Pinpoint the cell where the given text exists, returning its [x, y] midpoint coordinate. 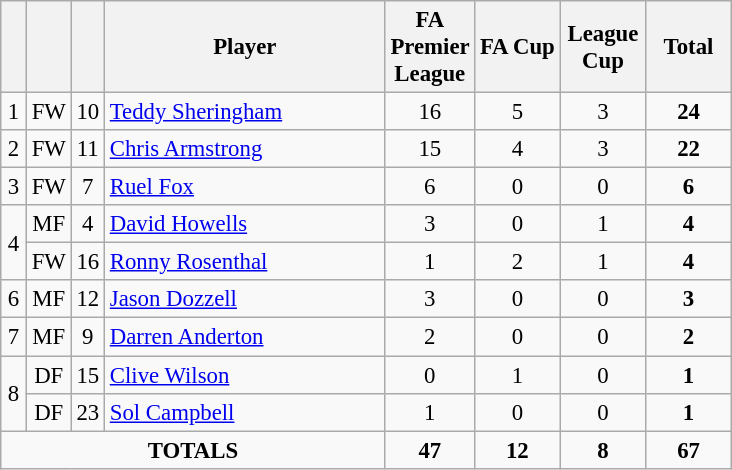
FA Premier League [430, 47]
Jason Dozzell [244, 299]
David Howells [244, 224]
47 [430, 450]
22 [689, 149]
TOTALS [193, 450]
5 [518, 112]
24 [689, 112]
League Cup [603, 47]
Clive Wilson [244, 375]
Ronny Rosenthal [244, 262]
67 [689, 450]
Total [689, 47]
Ruel Fox [244, 187]
10 [88, 112]
Player [244, 47]
23 [88, 412]
FA Cup [518, 47]
Sol Campbell [244, 412]
Chris Armstrong [244, 149]
Teddy Sheringham [244, 112]
9 [88, 337]
11 [88, 149]
Darren Anderton [244, 337]
